Return (x, y) of the center of cell containing provided text 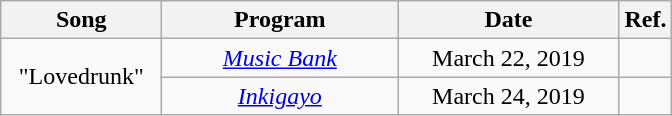
Date (508, 20)
"Lovedrunk" (82, 77)
Song (82, 20)
March 24, 2019 (508, 96)
March 22, 2019 (508, 58)
Program (280, 20)
Music Bank (280, 58)
Inkigayo (280, 96)
Ref. (646, 20)
